Search for the cell housing the specified text and yield its (X, Y) center coordinate. 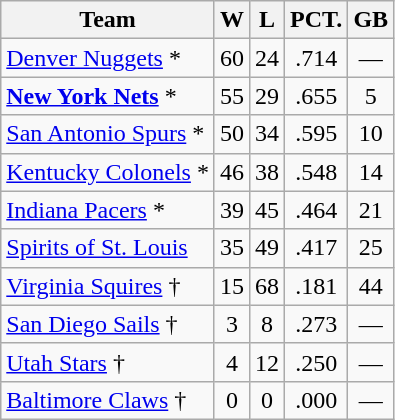
8 (268, 324)
.714 (316, 58)
15 (232, 286)
.655 (316, 96)
.464 (316, 210)
46 (232, 172)
New York Nets * (108, 96)
W (232, 20)
12 (268, 362)
35 (232, 248)
25 (371, 248)
29 (268, 96)
Spirits of St. Louis (108, 248)
68 (268, 286)
4 (232, 362)
.181 (316, 286)
Indiana Pacers * (108, 210)
49 (268, 248)
10 (371, 134)
34 (268, 134)
50 (232, 134)
PCT. (316, 20)
.417 (316, 248)
.548 (316, 172)
5 (371, 96)
21 (371, 210)
Baltimore Claws † (108, 400)
39 (232, 210)
Denver Nuggets * (108, 58)
55 (232, 96)
24 (268, 58)
.595 (316, 134)
44 (371, 286)
14 (371, 172)
38 (268, 172)
60 (232, 58)
San Antonio Spurs * (108, 134)
.000 (316, 400)
3 (232, 324)
Utah Stars † (108, 362)
L (268, 20)
Virginia Squires † (108, 286)
45 (268, 210)
.273 (316, 324)
GB (371, 20)
San Diego Sails † (108, 324)
.250 (316, 362)
Team (108, 20)
Kentucky Colonels * (108, 172)
